Identify which cell holds the provided text, then report its [x, y] central coordinate. 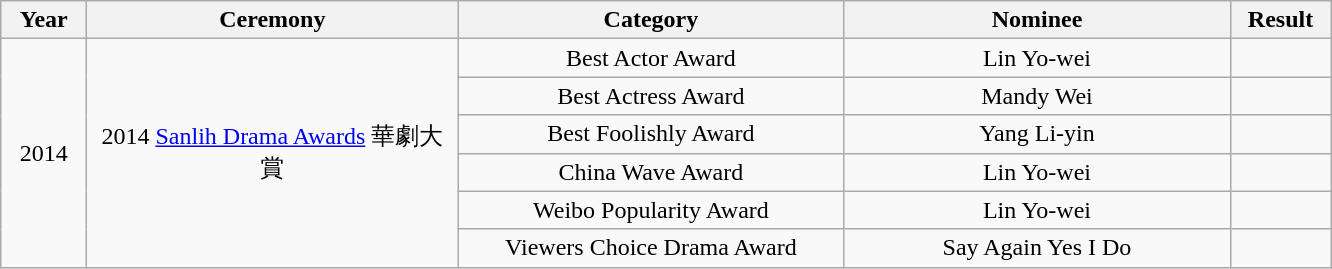
China Wave Award [651, 172]
2014 [44, 153]
Year [44, 20]
Ceremony [272, 20]
Mandy Wei [1037, 96]
Best Actor Award [651, 58]
Category [651, 20]
Weibo Popularity Award [651, 210]
Yang Li-yin [1037, 134]
Best Foolishly Award [651, 134]
2014 Sanlih Drama Awards 華劇大賞 [272, 153]
Result [1280, 20]
Best Actress Award [651, 96]
Say Again Yes I Do [1037, 248]
Viewers Choice Drama Award [651, 248]
Nominee [1037, 20]
